Locate the cell with the specified text and output its (x, y) center coordinate. 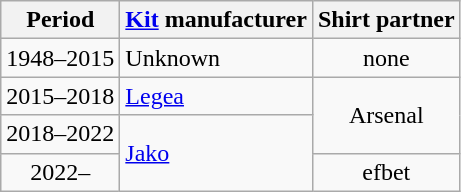
2022– (60, 172)
2015–2018 (60, 96)
Jako (216, 153)
Legea (216, 96)
1948–2015 (60, 58)
efbet (386, 172)
Unknown (216, 58)
2018–2022 (60, 134)
Period (60, 20)
Shirt partner (386, 20)
Kit manufacturer (216, 20)
none (386, 58)
Arsenal (386, 115)
